Locate the cell with the specified text and output its (x, y) center coordinate. 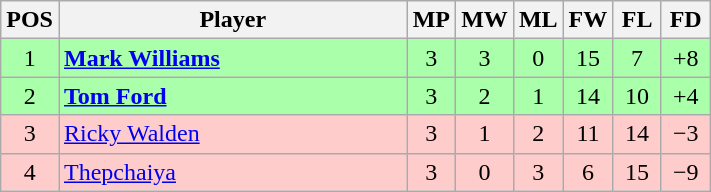
Mark Williams (232, 58)
−9 (686, 172)
Tom Ford (232, 96)
MW (485, 20)
4 (30, 172)
11 (588, 134)
POS (30, 20)
−3 (686, 134)
7 (638, 58)
Thepchaiya (232, 172)
10 (638, 96)
Ricky Walden (232, 134)
Player (232, 20)
FL (638, 20)
+8 (686, 58)
+4 (686, 96)
FD (686, 20)
6 (588, 172)
ML (538, 20)
MP (432, 20)
FW (588, 20)
